From the cell containing the given text, extract its center point as [X, Y] coordinate. 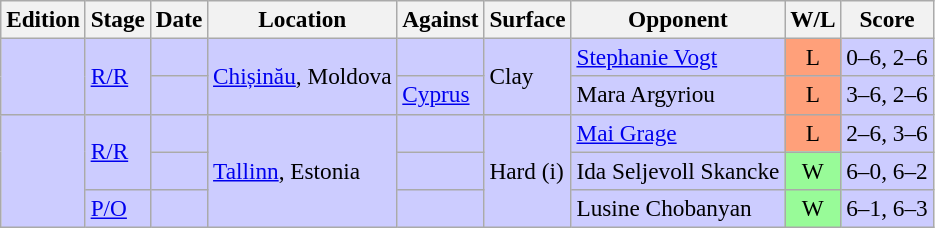
Stephanie Vogt [678, 57]
0–6, 2–6 [887, 57]
Mai Grage [678, 133]
Lusine Chobanyan [678, 208]
Stage [118, 19]
Surface [528, 19]
2–6, 3–6 [887, 133]
Ida Seljevoll Skancke [678, 170]
Chișinău, Moldova [302, 76]
Hard (i) [528, 170]
Against [440, 19]
Opponent [678, 19]
W/L [813, 19]
6–1, 6–3 [887, 208]
6–0, 6–2 [887, 170]
Cyprus [440, 95]
Location [302, 19]
Clay [528, 76]
Date [178, 19]
Score [887, 19]
Mara Argyriou [678, 95]
3–6, 2–6 [887, 95]
Edition [44, 19]
Tallinn, Estonia [302, 170]
P/O [118, 208]
